Find where the given text appears and provide that cell's center as (x, y) coordinate. 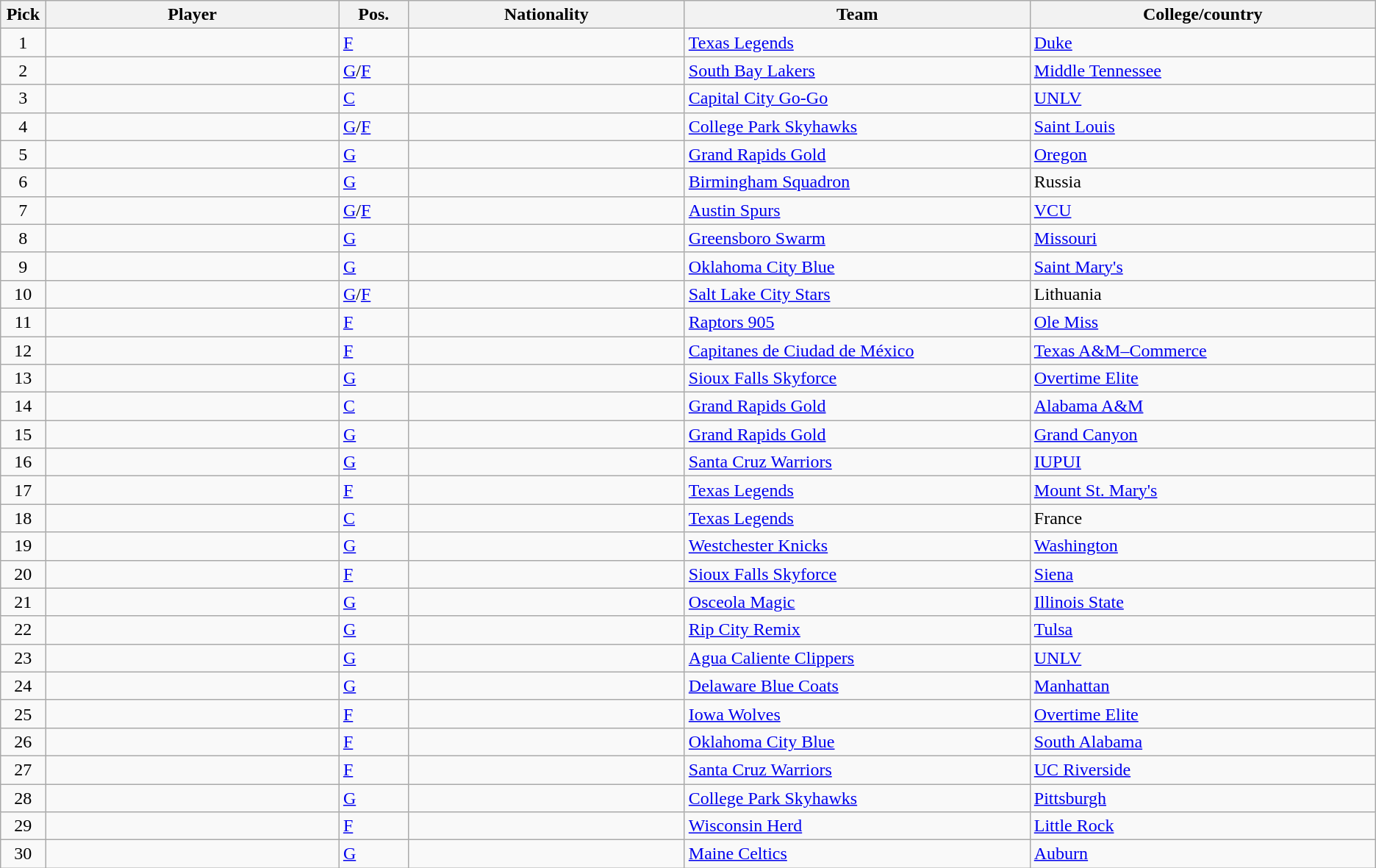
Rip City Remix (857, 630)
Raptors 905 (857, 322)
Pos. (373, 15)
23 (24, 658)
Austin Spurs (857, 210)
South Bay Lakers (857, 71)
21 (24, 602)
UC Riverside (1203, 770)
IUPUI (1203, 462)
Mount St. Mary's (1203, 490)
10 (24, 294)
Agua Caliente Clippers (857, 658)
Pittsburgh (1203, 797)
25 (24, 714)
Texas A&M–Commerce (1203, 351)
Capital City Go-Go (857, 98)
Greensboro Swarm (857, 238)
1 (24, 43)
11 (24, 322)
20 (24, 574)
Iowa Wolves (857, 714)
Wisconsin Herd (857, 826)
Pick (24, 15)
Team (857, 15)
Auburn (1203, 854)
Salt Lake City Stars (857, 294)
3 (24, 98)
Saint Mary's (1203, 266)
6 (24, 182)
2 (24, 71)
France (1203, 518)
VCU (1203, 210)
Russia (1203, 182)
Little Rock (1203, 826)
Lithuania (1203, 294)
South Alabama (1203, 742)
Siena (1203, 574)
13 (24, 379)
Tulsa (1203, 630)
Middle Tennessee (1203, 71)
5 (24, 154)
Illinois State (1203, 602)
26 (24, 742)
9 (24, 266)
Duke (1203, 43)
17 (24, 490)
22 (24, 630)
15 (24, 434)
Saint Louis (1203, 126)
4 (24, 126)
30 (24, 854)
Osceola Magic (857, 602)
Washington (1203, 546)
28 (24, 797)
7 (24, 210)
29 (24, 826)
12 (24, 351)
Manhattan (1203, 686)
16 (24, 462)
Alabama A&M (1203, 406)
Oregon (1203, 154)
18 (24, 518)
19 (24, 546)
Maine Celtics (857, 854)
Capitanes de Ciudad de México (857, 351)
24 (24, 686)
Nationality (546, 15)
College/country (1203, 15)
Westchester Knicks (857, 546)
Player (193, 15)
Grand Canyon (1203, 434)
Missouri (1203, 238)
27 (24, 770)
Ole Miss (1203, 322)
Delaware Blue Coats (857, 686)
14 (24, 406)
8 (24, 238)
Birmingham Squadron (857, 182)
